Return (x, y) of the center of cell containing provided text 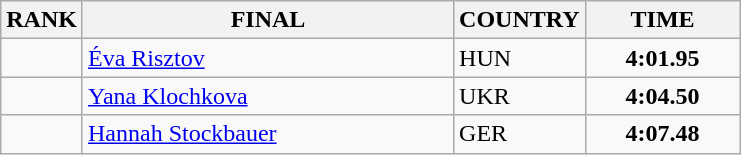
4:07.48 (662, 134)
4:01.95 (662, 58)
Yana Klochkova (268, 96)
COUNTRY (520, 20)
RANK (42, 20)
TIME (662, 20)
4:04.50 (662, 96)
Éva Risztov (268, 58)
Hannah Stockbauer (268, 134)
HUN (520, 58)
UKR (520, 96)
FINAL (268, 20)
GER (520, 134)
